Return the [X, Y] coordinate for the center point of the cell that contains the specified text.  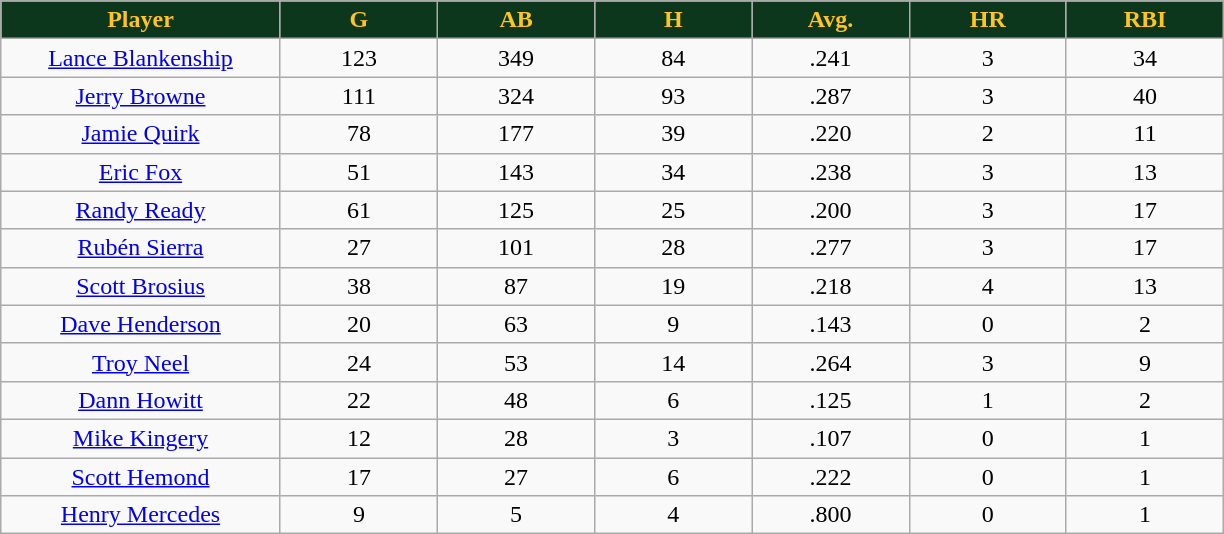
25 [674, 210]
Lance Blankenship [141, 58]
78 [358, 134]
87 [516, 286]
Scott Brosius [141, 286]
111 [358, 96]
11 [1144, 134]
125 [516, 210]
84 [674, 58]
Troy Neel [141, 362]
.200 [830, 210]
.800 [830, 515]
20 [358, 324]
12 [358, 438]
93 [674, 96]
AB [516, 20]
324 [516, 96]
G [358, 20]
.107 [830, 438]
.238 [830, 172]
HR [988, 20]
177 [516, 134]
40 [1144, 96]
Mike Kingery [141, 438]
349 [516, 58]
Dave Henderson [141, 324]
14 [674, 362]
24 [358, 362]
Avg. [830, 20]
123 [358, 58]
51 [358, 172]
143 [516, 172]
61 [358, 210]
101 [516, 248]
53 [516, 362]
.220 [830, 134]
.287 [830, 96]
38 [358, 286]
Eric Fox [141, 172]
Henry Mercedes [141, 515]
48 [516, 400]
22 [358, 400]
Dann Howitt [141, 400]
.125 [830, 400]
Scott Hemond [141, 477]
63 [516, 324]
H [674, 20]
.143 [830, 324]
.277 [830, 248]
Player [141, 20]
.241 [830, 58]
.218 [830, 286]
Jerry Browne [141, 96]
Randy Ready [141, 210]
.222 [830, 477]
.264 [830, 362]
39 [674, 134]
RBI [1144, 20]
5 [516, 515]
19 [674, 286]
Rubén Sierra [141, 248]
Jamie Quirk [141, 134]
